From the cell containing the given text, extract its center point as [X, Y] coordinate. 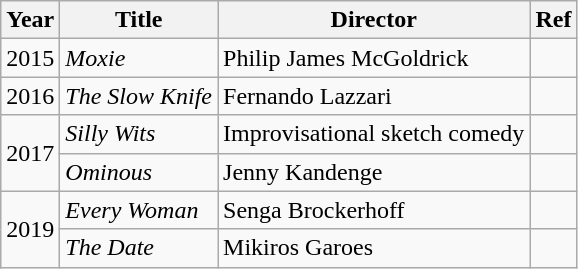
Moxie [139, 58]
Director [374, 20]
Every Woman [139, 210]
Improvisational sketch comedy [374, 134]
Silly Wits [139, 134]
Year [30, 20]
Jenny Kandenge [374, 172]
Ominous [139, 172]
2017 [30, 153]
Senga Brockerhoff [374, 210]
2016 [30, 96]
2015 [30, 58]
Title [139, 20]
The Date [139, 248]
Mikiros Garoes [374, 248]
The Slow Knife [139, 96]
2019 [30, 229]
Ref [554, 20]
Philip James McGoldrick [374, 58]
Fernando Lazzari [374, 96]
